Capture the cell that displays the provided text and extract its [X, Y] central coordinate. 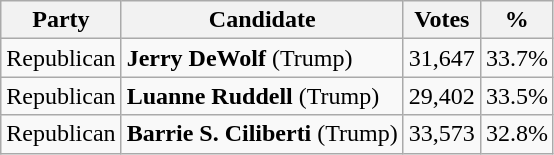
Candidate [262, 20]
33.7% [516, 58]
% [516, 20]
29,402 [442, 96]
31,647 [442, 58]
Party [61, 20]
Luanne Ruddell (Trump) [262, 96]
33.5% [516, 96]
33,573 [442, 134]
Jerry DeWolf (Trump) [262, 58]
32.8% [516, 134]
Votes [442, 20]
Barrie S. Ciliberti (Trump) [262, 134]
